Locate the cell with the specified text and output its (x, y) center coordinate. 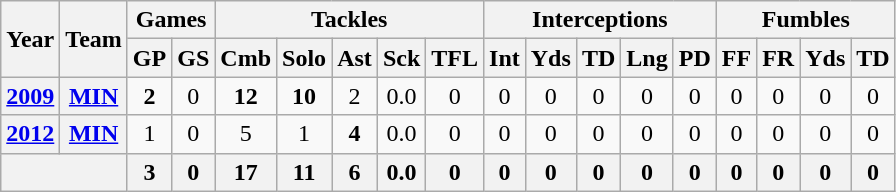
GS (194, 58)
5 (246, 134)
GP (149, 58)
Interceptions (600, 20)
Games (170, 20)
2012 (30, 134)
Cmb (246, 58)
3 (149, 172)
TFL (455, 58)
Ast (355, 58)
Sck (401, 58)
Lng (647, 58)
17 (246, 172)
12 (246, 96)
4 (355, 134)
6 (355, 172)
11 (304, 172)
FR (778, 58)
Solo (304, 58)
Fumbles (806, 20)
FF (736, 58)
PD (694, 58)
Year (30, 39)
Int (505, 58)
Team (94, 39)
2009 (30, 96)
Tackles (350, 20)
10 (304, 96)
